Extract the (X, Y) coordinate from the center of the cell holding the provided text.  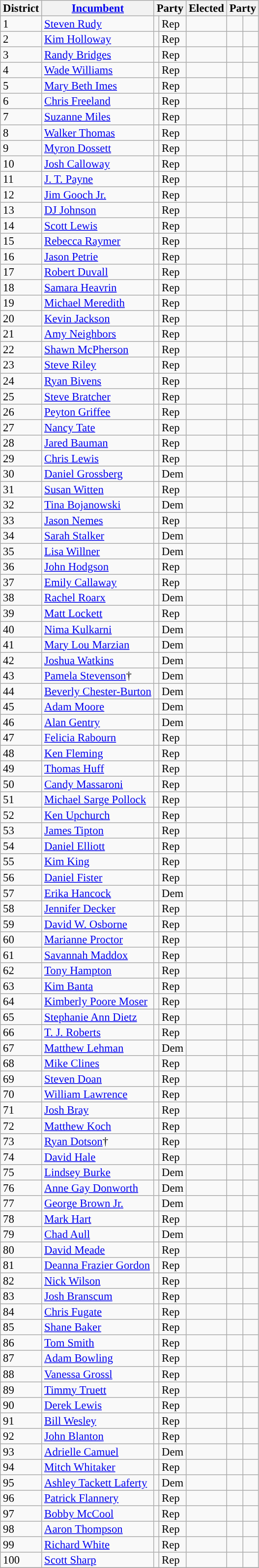
John Hodgson (98, 567)
Ryan Bivens (98, 381)
37 (21, 583)
67 (21, 1048)
59 (21, 924)
11 (21, 179)
9 (21, 148)
71 (21, 1110)
DJ Johnson (98, 210)
53 (21, 831)
57 (21, 893)
95 (21, 1483)
Matt Lockett (98, 614)
7 (21, 117)
36 (21, 567)
Scott Lewis (98, 225)
Alan Gentry (98, 722)
91 (21, 1421)
96 (21, 1498)
Lindsey Burke (98, 1172)
Lisa Willner (98, 552)
Suzanne Miles (98, 117)
Randy Bridges (98, 55)
28 (21, 443)
Adam Moore (98, 707)
Chris Freeland (98, 101)
Shane Baker (98, 1327)
47 (21, 738)
22 (21, 350)
Wade Williams (98, 70)
4 (21, 70)
Walker Thomas (98, 133)
Felicia Rabourn (98, 738)
Mary Lou Marzian (98, 644)
24 (21, 381)
68 (21, 1064)
77 (21, 1204)
Stephanie Ann Dietz (98, 1017)
13 (21, 210)
Aaron Thompson (98, 1529)
40 (21, 629)
Ken Upchurch (98, 815)
60 (21, 940)
3 (21, 55)
Nima Kulkarni (98, 629)
Pamela Stevenson† (98, 675)
39 (21, 614)
85 (21, 1327)
Incumbent (98, 8)
Thomas Huff (98, 769)
John Blanton (98, 1436)
Beverly Chester-Burton (98, 691)
Jennifer Decker (98, 908)
78 (21, 1219)
Anne Gay Donworth (98, 1188)
76 (21, 1188)
27 (21, 427)
Sarah Stalker (98, 536)
Deanna Frazier Gordon (98, 1265)
Chris Fugate (98, 1312)
Matthew Koch (98, 1126)
Ken Fleming (98, 753)
31 (21, 489)
23 (21, 365)
District (21, 8)
Steven Doan (98, 1079)
6 (21, 101)
Emily Callaway (98, 583)
32 (21, 505)
Mark Hart (98, 1219)
Daniel Grossberg (98, 474)
Marianne Proctor (98, 940)
41 (21, 644)
94 (21, 1467)
35 (21, 552)
David Meade (98, 1250)
Ashley Tackett Laferty (98, 1483)
Elected (206, 8)
Michael Meredith (98, 303)
William Lawrence (98, 1094)
98 (21, 1529)
Chad Aull (98, 1234)
Savannah Maddox (98, 955)
48 (21, 753)
2 (21, 39)
20 (21, 319)
Daniel Elliott (98, 846)
44 (21, 691)
Candy Massaroni (98, 784)
45 (21, 707)
82 (21, 1281)
Timmy Truett (98, 1390)
Kevin Jackson (98, 319)
David Hale (98, 1157)
10 (21, 164)
Rebecca Raymer (98, 241)
33 (21, 521)
Nick Wilson (98, 1281)
100 (21, 1560)
46 (21, 722)
Ryan Dotson† (98, 1141)
Nancy Tate (98, 427)
75 (21, 1172)
Kimberly Poore Moser (98, 1002)
Jason Petrie (98, 256)
Richard White (98, 1545)
73 (21, 1141)
30 (21, 474)
Mitch Whitaker (98, 1467)
66 (21, 1033)
55 (21, 862)
Daniel Fister (98, 877)
88 (21, 1374)
David W. Osborne (98, 924)
Mike Clines (98, 1064)
74 (21, 1157)
81 (21, 1265)
58 (21, 908)
Josh Bray (98, 1110)
Tina Bojanowski (98, 505)
Josh Branscum (98, 1296)
38 (21, 598)
19 (21, 303)
George Brown Jr. (98, 1204)
89 (21, 1390)
12 (21, 195)
Susan Witten (98, 489)
8 (21, 133)
21 (21, 334)
79 (21, 1234)
Erika Hancock (98, 893)
54 (21, 846)
Jared Bauman (98, 443)
5 (21, 86)
Amy Neighbors (98, 334)
93 (21, 1452)
Steve Riley (98, 365)
Patrick Flannery (98, 1498)
72 (21, 1126)
Kim Holloway (98, 39)
16 (21, 256)
26 (21, 412)
Tony Hampton (98, 971)
Adrielle Camuel (98, 1452)
15 (21, 241)
62 (21, 971)
Adam Bowling (98, 1359)
61 (21, 955)
Jason Nemes (98, 521)
Bill Wesley (98, 1421)
29 (21, 458)
Steven Rudy (98, 24)
51 (21, 800)
Matthew Lehman (98, 1048)
Derek Lewis (98, 1405)
Peyton Griffee (98, 412)
87 (21, 1359)
63 (21, 986)
49 (21, 769)
Kim King (98, 862)
25 (21, 396)
42 (21, 660)
84 (21, 1312)
18 (21, 288)
Tom Smith (98, 1343)
65 (21, 1017)
17 (21, 272)
Kim Banta (98, 986)
Robert Duvall (98, 272)
Chris Lewis (98, 458)
Bobby McCool (98, 1514)
83 (21, 1296)
Scott Sharp (98, 1560)
Samara Heavrin (98, 288)
Michael Sarge Pollock (98, 800)
80 (21, 1250)
Joshua Watkins (98, 660)
52 (21, 815)
Shawn McPherson (98, 350)
69 (21, 1079)
Vanessa Grossl (98, 1374)
14 (21, 225)
56 (21, 877)
Steve Bratcher (98, 396)
T. J. Roberts (98, 1033)
70 (21, 1094)
Jim Gooch Jr. (98, 195)
92 (21, 1436)
43 (21, 675)
90 (21, 1405)
J. T. Payne (98, 179)
97 (21, 1514)
Myron Dossett (98, 148)
99 (21, 1545)
Josh Calloway (98, 164)
Rachel Roarx (98, 598)
64 (21, 1002)
James Tipton (98, 831)
34 (21, 536)
50 (21, 784)
1 (21, 24)
86 (21, 1343)
Mary Beth Imes (98, 86)
